Find where the given text appears and provide that cell's center as [x, y] coordinate. 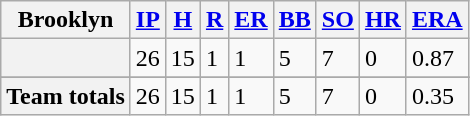
H [182, 20]
SO [338, 20]
ERA [437, 20]
HR [382, 20]
Team totals [66, 96]
R [214, 20]
ER [251, 20]
0.35 [437, 96]
IP [148, 20]
Brooklyn [66, 20]
0.87 [437, 58]
BB [294, 20]
